Provide the (X, Y) coordinate of the cell's center where the given text is located.  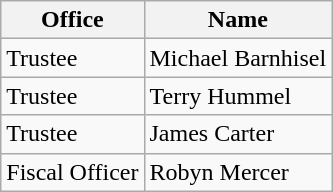
Michael Barnhisel (238, 58)
James Carter (238, 134)
Robyn Mercer (238, 172)
Fiscal Officer (72, 172)
Office (72, 20)
Name (238, 20)
Terry Hummel (238, 96)
